Scan for the cell matching the given text and deliver its (x, y) coordinate at center. 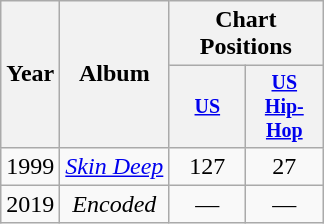
2019 (30, 204)
Chart Positions (246, 34)
Year (30, 74)
27 (284, 166)
US (208, 106)
Encoded (114, 204)
127 (208, 166)
1999 (30, 166)
US Hip-Hop (284, 106)
Skin Deep (114, 166)
Album (114, 74)
